Search for the cell housing the specified text and yield its [x, y] center coordinate. 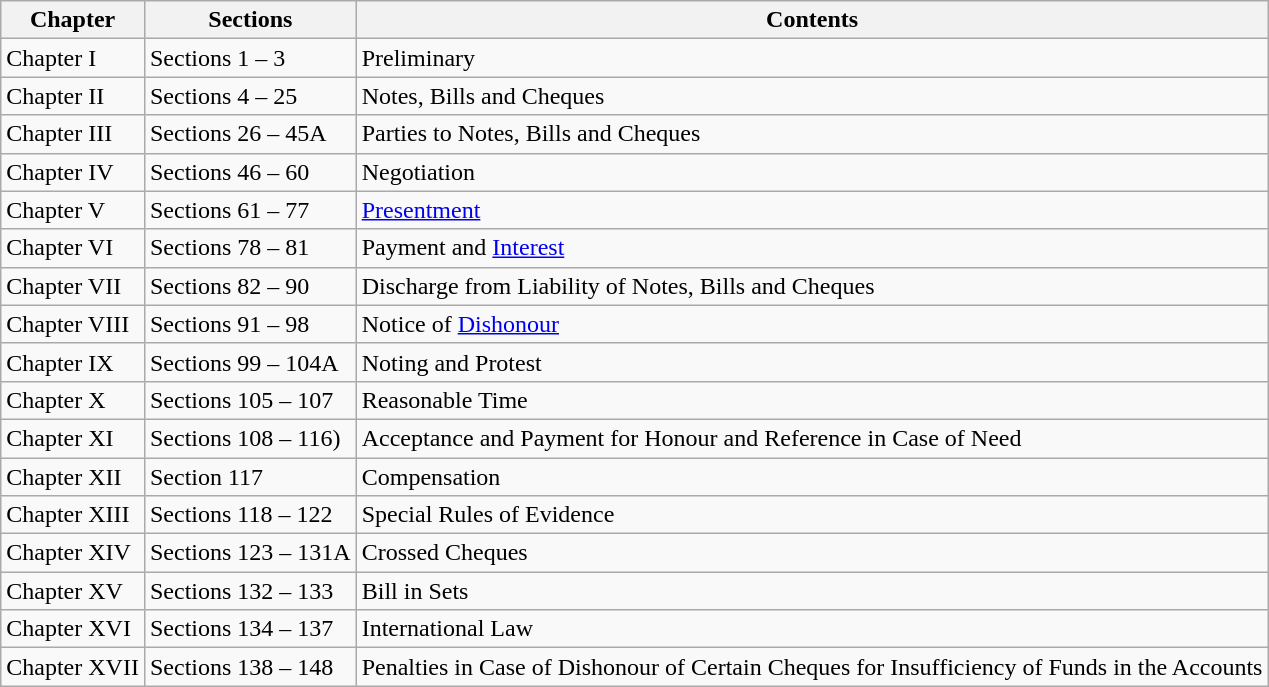
Sections 26 – 45A [250, 134]
International Law [812, 629]
Chapter X [73, 400]
Acceptance and Payment for Honour and Reference in Case of Need [812, 438]
Chapter XII [73, 477]
Sections 105 – 107 [250, 400]
Chapter III [73, 134]
Sections 4 – 25 [250, 96]
Sections 91 – 98 [250, 324]
Chapter XI [73, 438]
Section 117 [250, 477]
Chapter VII [73, 286]
Sections 123 – 131A [250, 553]
Sections 82 – 90 [250, 286]
Presentment [812, 210]
Sections 78 – 81 [250, 248]
Noting and Protest [812, 362]
Chapter VI [73, 248]
Sections 134 – 137 [250, 629]
Compensation [812, 477]
Chapter XIV [73, 553]
Chapter IX [73, 362]
Notice of Dishonour [812, 324]
Negotiation [812, 172]
Chapter VIII [73, 324]
Notes, Bills and Cheques [812, 96]
Sections 138 – 148 [250, 667]
Sections 1 – 3 [250, 58]
Chapter XVII [73, 667]
Chapter IV [73, 172]
Sections 61 – 77 [250, 210]
Sections 108 – 116) [250, 438]
Reasonable Time [812, 400]
Sections 99 – 104A [250, 362]
Chapter I [73, 58]
Sections 118 – 122 [250, 515]
Chapter XIII [73, 515]
Crossed Cheques [812, 553]
Chapter II [73, 96]
Sections [250, 20]
Sections 46 – 60 [250, 172]
Payment and Interest [812, 248]
Parties to Notes, Bills and Cheques [812, 134]
Chapter XVI [73, 629]
Discharge from Liability of Notes, Bills and Cheques [812, 286]
Chapter V [73, 210]
Bill in Sets [812, 591]
Sections 132 – 133 [250, 591]
Penalties in Case of Dishonour of Certain Cheques for Insufficiency of Funds in the Accounts [812, 667]
Chapter [73, 20]
Contents [812, 20]
Special Rules of Evidence [812, 515]
Chapter XV [73, 591]
Preliminary [812, 58]
